Capture the cell that displays the provided text and extract its [X, Y] central coordinate. 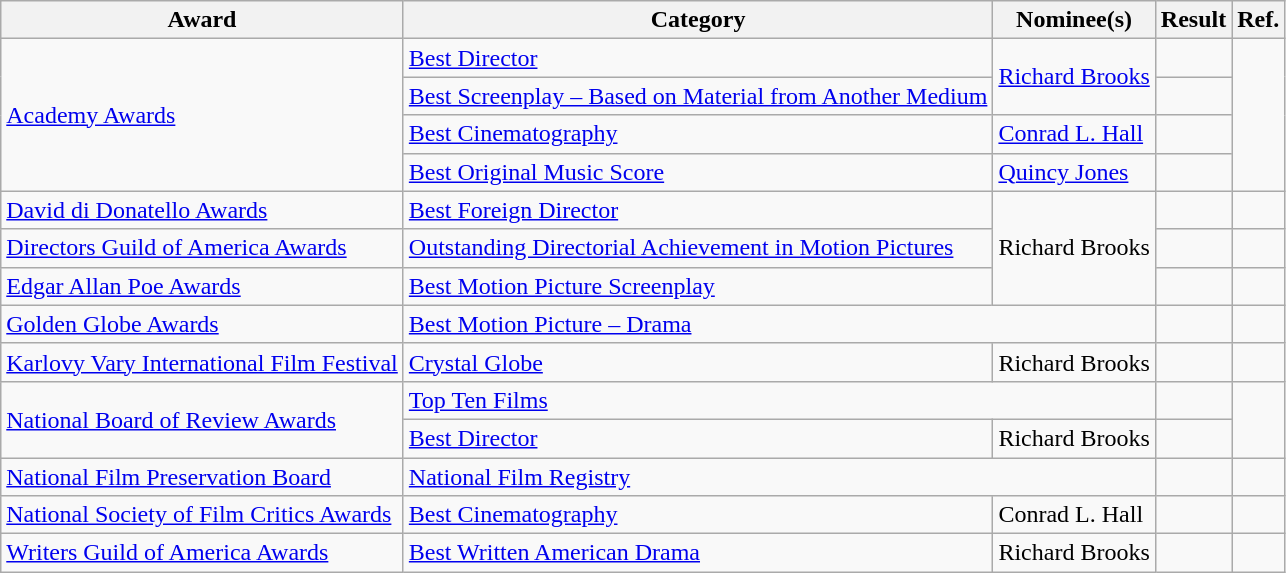
Academy Awards [202, 115]
Ref. [1258, 20]
Nominee(s) [1074, 20]
Result [1193, 20]
Top Ten Films [779, 400]
Edgar Allan Poe Awards [202, 286]
National Board of Review Awards [202, 419]
Best Motion Picture Screenplay [698, 286]
Best Original Music Score [698, 172]
Outstanding Directorial Achievement in Motion Pictures [698, 248]
Best Written American Drama [698, 553]
Award [202, 20]
National Film Preservation Board [202, 477]
Karlovy Vary International Film Festival [202, 362]
Best Screenplay – Based on Material from Another Medium [698, 96]
Crystal Globe [698, 362]
Golden Globe Awards [202, 324]
National Film Registry [779, 477]
Quincy Jones [1074, 172]
Best Foreign Director [698, 210]
Directors Guild of America Awards [202, 248]
National Society of Film Critics Awards [202, 515]
Category [698, 20]
Best Motion Picture – Drama [779, 324]
Writers Guild of America Awards [202, 553]
David di Donatello Awards [202, 210]
